Search for the cell housing the specified text and yield its [X, Y] center coordinate. 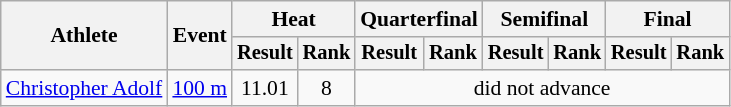
did not advance [542, 88]
Final [668, 19]
11.01 [265, 88]
Semifinal [544, 19]
8 [327, 88]
Event [200, 36]
Athlete [84, 36]
Heat [294, 19]
Quarterfinal [419, 19]
Christopher Adolf [84, 88]
100 m [200, 88]
